Pinpoint the cell where the given text exists, returning its [x, y] midpoint coordinate. 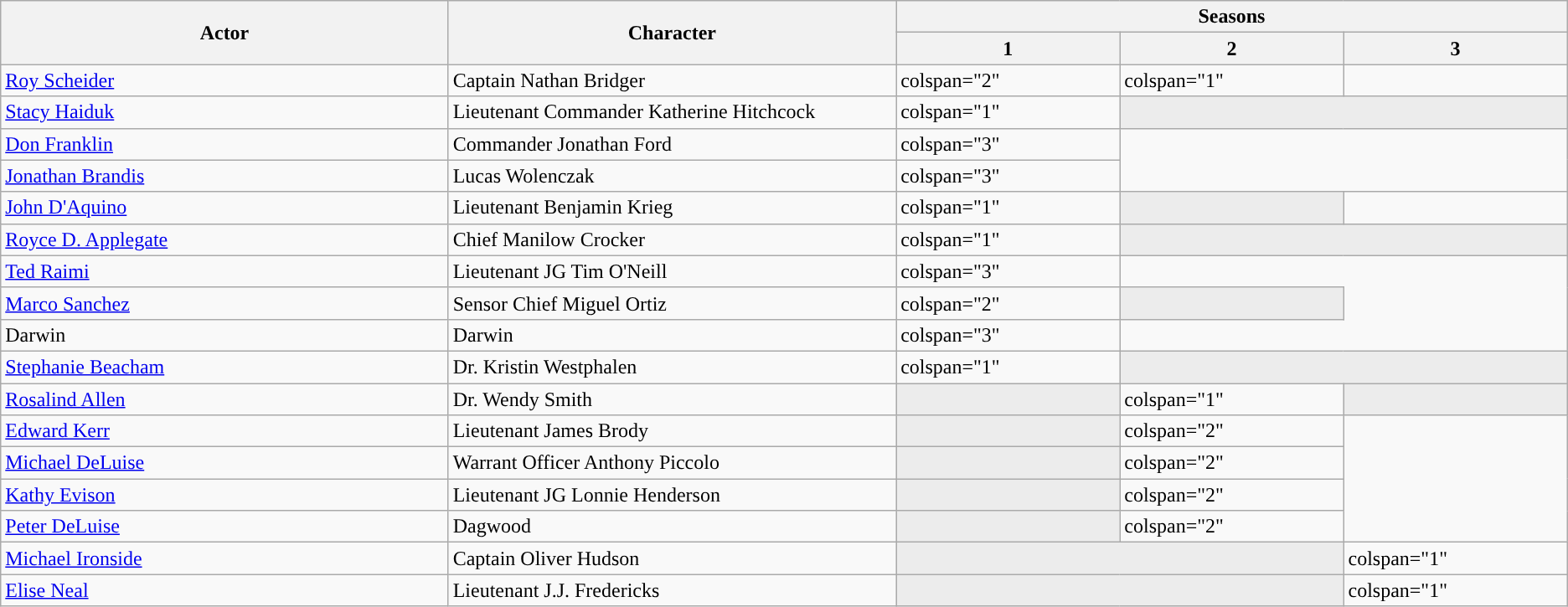
Marco Sanchez [224, 303]
John D'Aquino [224, 208]
Edward Kerr [224, 431]
2 [1231, 49]
Lieutenant Commander Katherine Hitchcock [672, 112]
Commander Jonathan Ford [672, 144]
Actor [224, 33]
Lieutenant JG Lonnie Henderson [672, 495]
Ted Raimi [224, 271]
Stephanie Beacham [224, 367]
Kathy Evison [224, 495]
Warrant Officer Anthony Piccolo [672, 463]
Lieutenant J.J. Fredericks [672, 590]
Stacy Haiduk [224, 112]
Elise Neal [224, 590]
Lieutenant Benjamin Krieg [672, 208]
Dr. Kristin Westphalen [672, 367]
Dagwood [672, 527]
Michael DeLuise [224, 463]
1 [1008, 49]
Lieutenant James Brody [672, 431]
Don Franklin [224, 144]
Roy Scheider [224, 80]
Captain Nathan Bridger [672, 80]
Dr. Wendy Smith [672, 399]
Captain Oliver Hudson [672, 558]
3 [1456, 49]
Chief Manilow Crocker [672, 239]
Michael Ironside [224, 558]
Sensor Chief Miguel Ortiz [672, 303]
Jonathan Brandis [224, 176]
Rosalind Allen [224, 399]
Royce D. Applegate [224, 239]
Lieutenant JG Tim O'Neill [672, 271]
Character [672, 33]
Lucas Wolenczak [672, 176]
Peter DeLuise [224, 527]
Seasons [1232, 17]
